Return [x, y] of the center of cell containing provided text 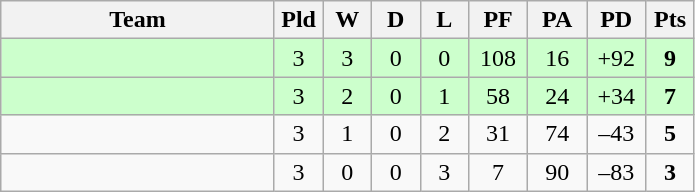
PF [498, 20]
PA [558, 20]
24 [558, 96]
9 [670, 58]
5 [670, 134]
108 [498, 58]
PD [616, 20]
Pld [298, 20]
Pts [670, 20]
Team [138, 20]
W [348, 20]
16 [558, 58]
+92 [616, 58]
D [396, 20]
+34 [616, 96]
58 [498, 96]
74 [558, 134]
31 [498, 134]
90 [558, 172]
L [444, 20]
–83 [616, 172]
–43 [616, 134]
